Scan for the cell matching the given text and deliver its [x, y] coordinate at center. 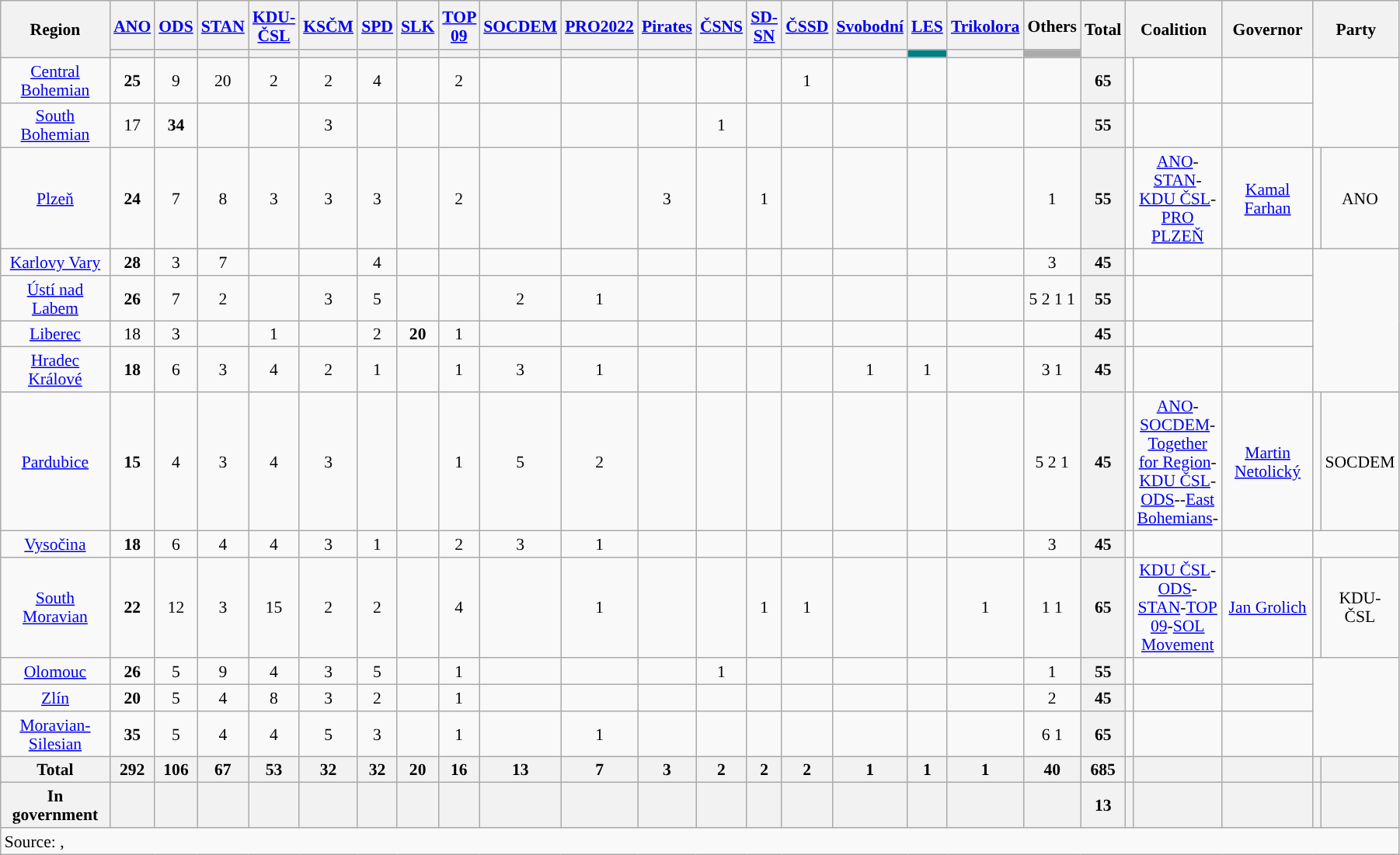
South Bohemian [55, 125]
5 2 1 1 [1052, 298]
28 [132, 262]
3 1 [1052, 370]
35 [132, 734]
Hradec Králové [55, 370]
Central Bohemian [55, 80]
40 [1052, 770]
17 [132, 125]
25 [132, 80]
106 [176, 770]
Martin Netolický [1268, 461]
South Moravian [55, 607]
5 2 1 [1052, 461]
53 [273, 770]
SLK [418, 25]
KDU ČSL-ODS-STAN-TOP 09-SOL Movement [1177, 607]
Jan Grolich [1268, 607]
ČSSD [806, 25]
Vysočina [55, 544]
PRO2022 [600, 25]
ČSNS [721, 25]
STAN [223, 25]
Coalition [1173, 30]
Governor [1268, 30]
16 [458, 770]
Pirates [667, 25]
Trikolora [985, 25]
In government [55, 805]
67 [223, 770]
12 [176, 607]
Karlovy Vary [55, 262]
ODS [176, 25]
ANO-STAN-KDU ČSL-PRO PLZEŇ [1177, 199]
Pardubice [55, 461]
Liberec [55, 334]
685 [1103, 770]
Kamal Farhan [1268, 199]
24 [132, 199]
TOP 09 [458, 25]
Plzeň [55, 199]
Ústí nad Labem [55, 298]
6 1 [1052, 734]
Svobodní [870, 25]
Moravian-Silesian [55, 734]
Party [1356, 30]
1 1 [1052, 607]
22 [132, 607]
LES [928, 25]
Olomouc [55, 672]
Source: , [700, 841]
34 [176, 125]
ANO-SOCDEM-Together for Region-KDU ČSL-ODS--East Bohemians- [1177, 461]
Region [55, 30]
292 [132, 770]
SD-SN [764, 25]
KSČM [328, 25]
Zlín [55, 698]
Others [1052, 25]
SPD [378, 25]
